Output the (X, Y) coordinate of the center of the cell containing the given text.  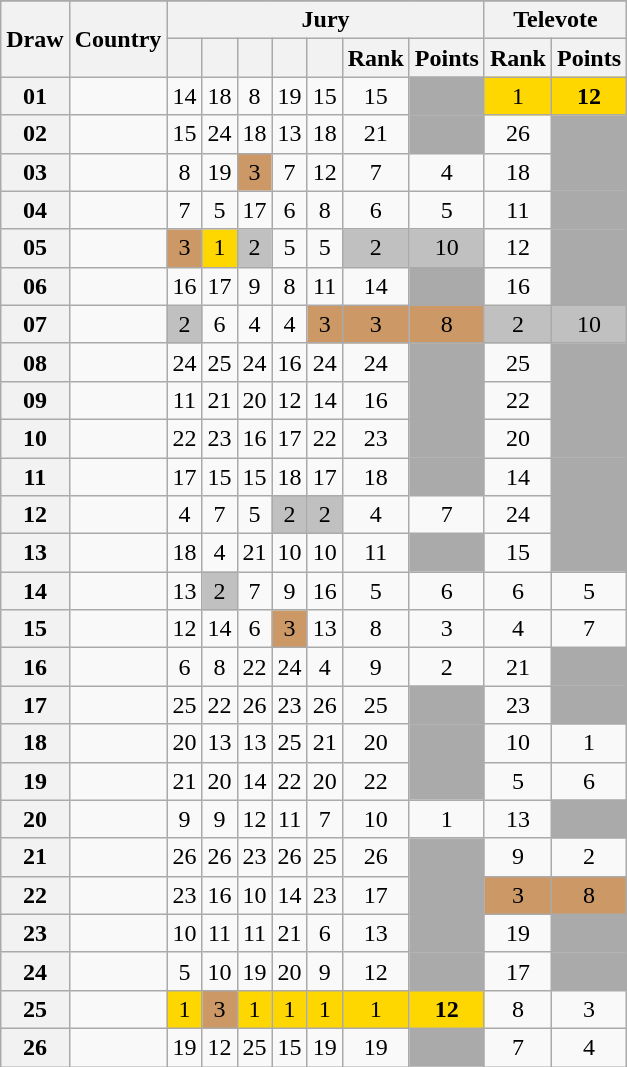
Draw (35, 39)
Country (118, 39)
09 (35, 400)
03 (35, 172)
04 (35, 210)
02 (35, 134)
Jury (326, 20)
Televote (555, 20)
08 (35, 362)
01 (35, 96)
05 (35, 248)
06 (35, 286)
07 (35, 324)
